Identify which cell holds the provided text, then report its (X, Y) central coordinate. 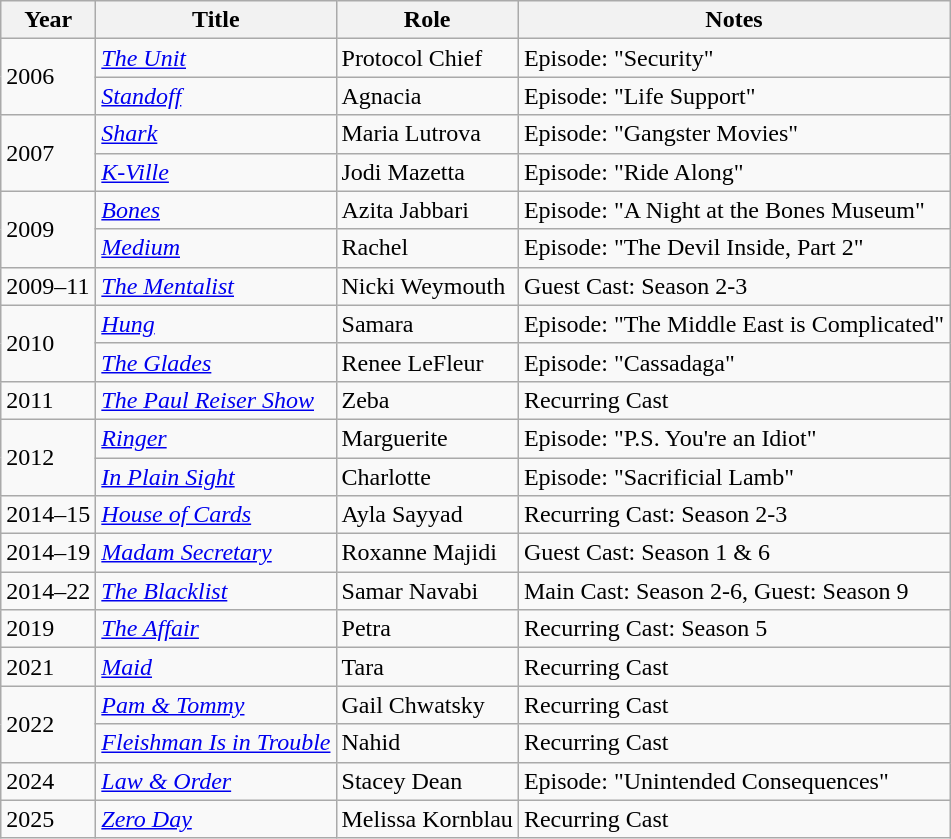
2010 (48, 343)
Shark (216, 134)
2007 (48, 153)
Fleishman Is in Trouble (216, 743)
Ayla Sayyad (427, 515)
2014–22 (48, 591)
2009 (48, 229)
The Paul Reiser Show (216, 400)
Episode: "Ride Along" (734, 172)
Guest Cast: Season 2-3 (734, 286)
Year (48, 20)
Episode: "Sacrificial Lamb" (734, 477)
Samara (427, 324)
2011 (48, 400)
Renee LeFleur (427, 362)
Recurring Cast: Season 5 (734, 629)
2014–15 (48, 515)
Nahid (427, 743)
2021 (48, 667)
Stacey Dean (427, 781)
Petra (427, 629)
2006 (48, 77)
Charlotte (427, 477)
Guest Cast: Season 1 & 6 (734, 553)
Hung (216, 324)
Title (216, 20)
Madam Secretary (216, 553)
Episode: "The Middle East is Complicated" (734, 324)
Samar Navabi (427, 591)
Pam & Tommy (216, 705)
Episode: "Gangster Movies" (734, 134)
House of Cards (216, 515)
Rachel (427, 248)
The Affair (216, 629)
Zero Day (216, 819)
2009–11 (48, 286)
Episode: "Security" (734, 58)
The Mentalist (216, 286)
Episode: "A Night at the Bones Museum" (734, 210)
Azita Jabbari (427, 210)
Episode: "Unintended Consequences" (734, 781)
Zeba (427, 400)
Episode: "Cassadaga" (734, 362)
Jodi Mazetta (427, 172)
2014–19 (48, 553)
Agnacia (427, 96)
2019 (48, 629)
Recurring Cast: Season 2-3 (734, 515)
2012 (48, 457)
Tara (427, 667)
Standoff (216, 96)
Nicki Weymouth (427, 286)
Gail Chwatsky (427, 705)
Law & Order (216, 781)
2024 (48, 781)
Roxanne Majidi (427, 553)
Ringer (216, 438)
Bones (216, 210)
Protocol Chief (427, 58)
Marguerite (427, 438)
In Plain Sight (216, 477)
2025 (48, 819)
Episode: "P.S. You're an Idiot" (734, 438)
Episode: "The Devil Inside, Part 2" (734, 248)
Medium (216, 248)
Role (427, 20)
Main Cast: Season 2-6, Guest: Season 9 (734, 591)
The Blacklist (216, 591)
2022 (48, 724)
Maria Lutrova (427, 134)
K-Ville (216, 172)
Notes (734, 20)
The Glades (216, 362)
The Unit (216, 58)
Melissa Kornblau (427, 819)
Episode: "Life Support" (734, 96)
Maid (216, 667)
